Provide the [x, y] coordinate of the cell's center where the given text is located.  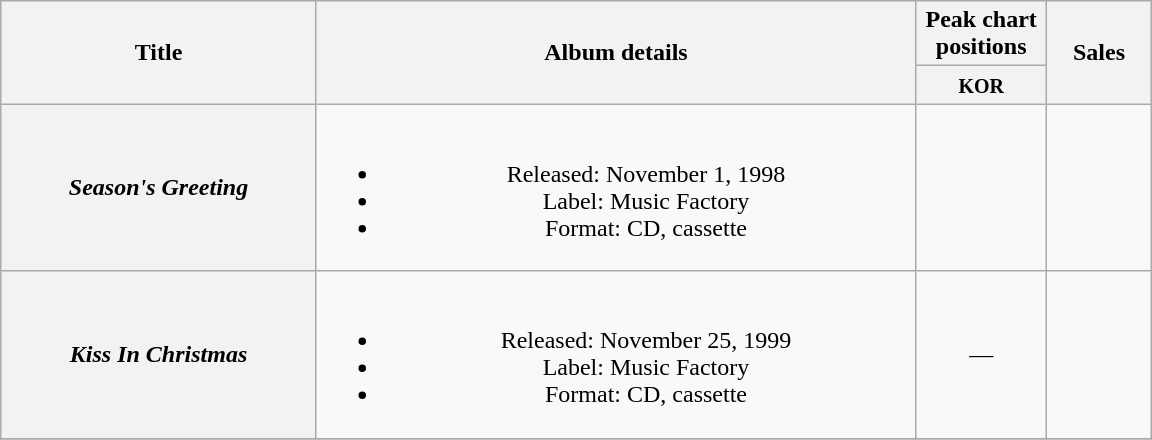
Released: November 25, 1999Label: Music FactoryFormat: CD, cassette [616, 354]
Album details [616, 52]
— [982, 354]
Released: November 1, 1998Label: Music FactoryFormat: CD, cassette [616, 188]
Peak chart positions [982, 34]
KOR [982, 85]
Kiss In Christmas [159, 354]
Title [159, 52]
Season's Greeting [159, 188]
Sales [1100, 52]
